Pinpoint the cell where the given text exists, returning its [x, y] midpoint coordinate. 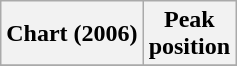
Chart (2006) [72, 34]
Peakposition [189, 34]
